Provide the [x, y] coordinate of the cell's center where the given text is located.  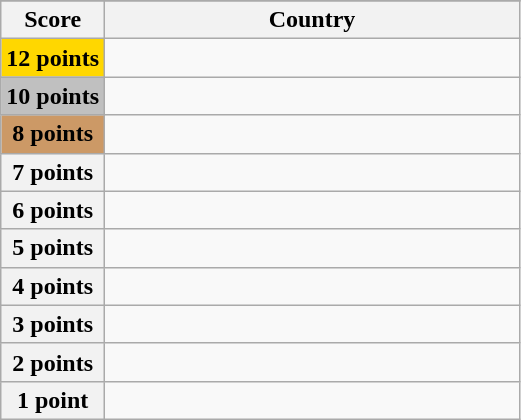
Country [312, 20]
10 points [53, 96]
3 points [53, 324]
8 points [53, 134]
2 points [53, 362]
1 point [53, 400]
4 points [53, 286]
Score [53, 20]
7 points [53, 172]
5 points [53, 248]
6 points [53, 210]
12 points [53, 58]
